Scan for the cell matching the given text and deliver its (X, Y) coordinate at center. 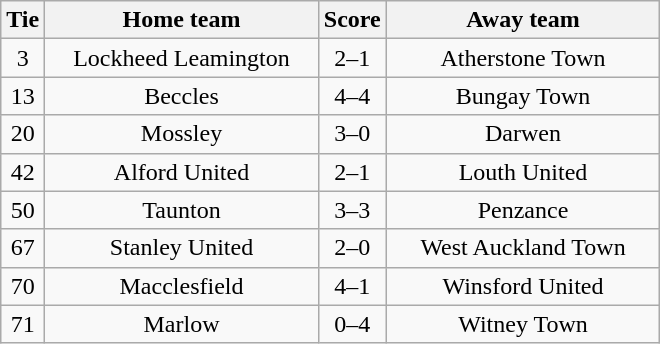
42 (23, 172)
Home team (182, 20)
Score (352, 20)
71 (23, 324)
Witney Town (523, 324)
4–1 (352, 286)
0–4 (352, 324)
Alford United (182, 172)
70 (23, 286)
Beccles (182, 96)
Away team (523, 20)
3 (23, 58)
50 (23, 210)
Bungay Town (523, 96)
Tie (23, 20)
Winsford United (523, 286)
Louth United (523, 172)
67 (23, 248)
Darwen (523, 134)
West Auckland Town (523, 248)
2–0 (352, 248)
Atherstone Town (523, 58)
Macclesfield (182, 286)
4–4 (352, 96)
Penzance (523, 210)
13 (23, 96)
3–3 (352, 210)
Taunton (182, 210)
Mossley (182, 134)
Lockheed Leamington (182, 58)
3–0 (352, 134)
20 (23, 134)
Marlow (182, 324)
Stanley United (182, 248)
